Provide the (x, y) coordinate of the cell's center where the given text is located.  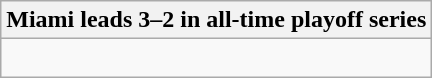
Miami leads 3–2 in all-time playoff series (216, 20)
